Find where the given text appears and provide that cell's center as [X, Y] coordinate. 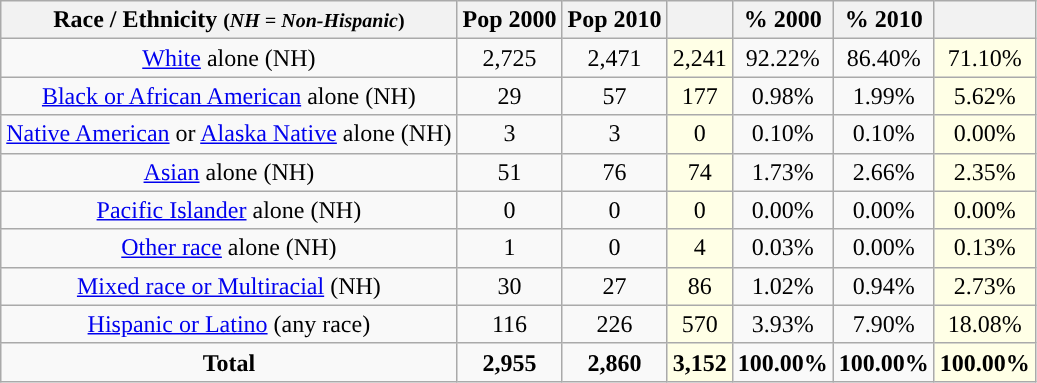
92.22% [782, 58]
116 [510, 324]
30 [510, 286]
Pacific Islander alone (NH) [229, 210]
51 [510, 172]
5.62% [984, 96]
Other race alone (NH) [229, 248]
0.03% [782, 248]
74 [700, 172]
0.98% [782, 96]
226 [614, 324]
Black or African American alone (NH) [229, 96]
57 [614, 96]
3,152 [700, 362]
1.02% [782, 286]
0.94% [884, 286]
% 2000 [782, 20]
4 [700, 248]
Pop 2000 [510, 20]
2,725 [510, 58]
29 [510, 96]
2,860 [614, 362]
2,955 [510, 362]
27 [614, 286]
2,241 [700, 58]
1 [510, 248]
Race / Ethnicity (NH = Non-Hispanic) [229, 20]
Pop 2010 [614, 20]
177 [700, 96]
71.10% [984, 58]
7.90% [884, 324]
Asian alone (NH) [229, 172]
2.73% [984, 286]
86.40% [884, 58]
Native American or Alaska Native alone (NH) [229, 134]
76 [614, 172]
Hispanic or Latino (any race) [229, 324]
2,471 [614, 58]
18.08% [984, 324]
1.73% [782, 172]
3.93% [782, 324]
2.66% [884, 172]
1.99% [884, 96]
86 [700, 286]
% 2010 [884, 20]
White alone (NH) [229, 58]
Total [229, 362]
Mixed race or Multiracial (NH) [229, 286]
0.13% [984, 248]
570 [700, 324]
2.35% [984, 172]
